Return the [X, Y] coordinate for the center point of the cell that contains the specified text.  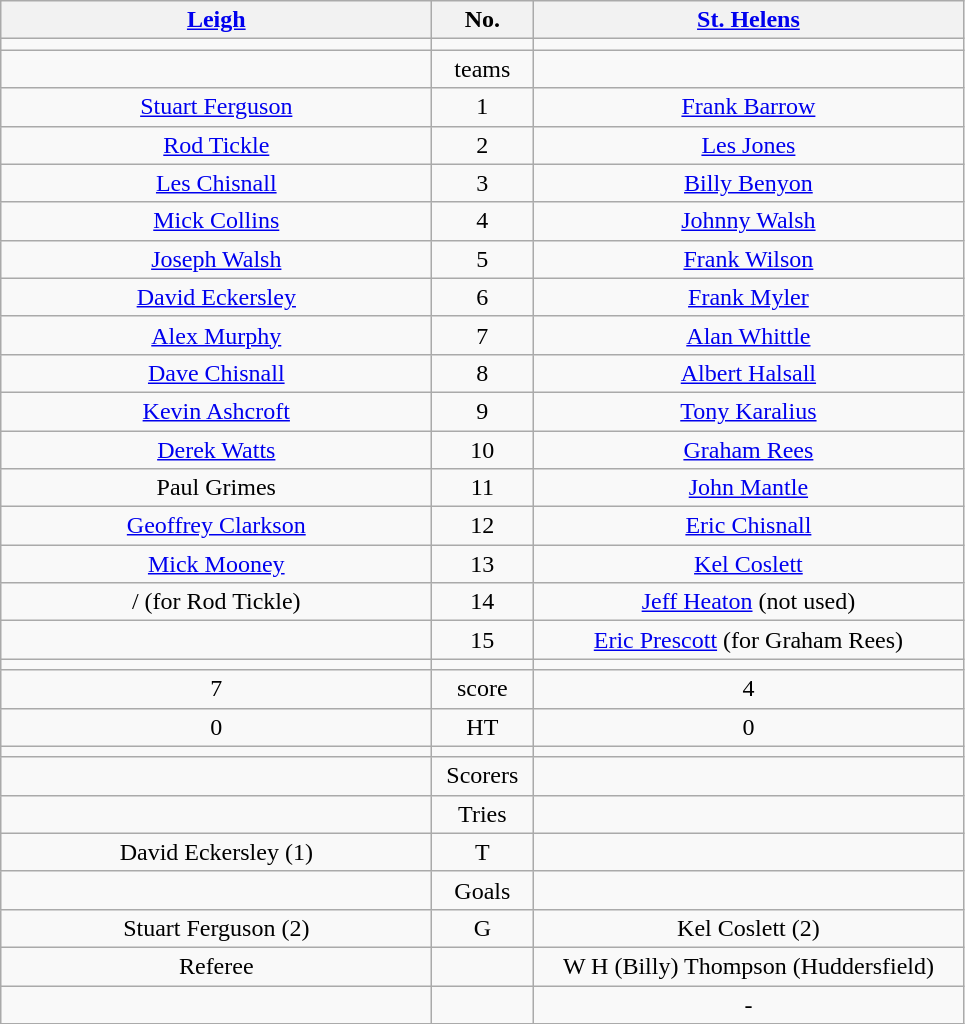
Leigh [216, 20]
John Mantle [748, 488]
2 [482, 145]
Stuart Ferguson [216, 107]
Billy Benyon [748, 183]
Stuart Ferguson (2) [216, 928]
score [482, 689]
Johnny Walsh [748, 221]
Tries [482, 814]
David Eckersley [216, 297]
Alex Murphy [216, 335]
Frank Wilson [748, 259]
Tony Karalius [748, 411]
Frank Myler [748, 297]
15 [482, 640]
Eric Prescott (for Graham Rees) [748, 640]
T [482, 852]
Kel Coslett [748, 564]
Jeff Heaton (not used) [748, 602]
G [482, 928]
Referee [216, 966]
Eric Chisnall [748, 526]
1 [482, 107]
Geoffrey Clarkson [216, 526]
Alan Whittle [748, 335]
12 [482, 526]
Les Jones [748, 145]
Albert Halsall [748, 373]
W H (Billy) Thompson (Huddersfield) [748, 966]
/ (for Rod Tickle) [216, 602]
Kel Coslett (2) [748, 928]
Derek Watts [216, 449]
8 [482, 373]
10 [482, 449]
Dave Chisnall [216, 373]
David Eckersley (1) [216, 852]
Scorers [482, 776]
Kevin Ashcroft [216, 411]
Graham Rees [748, 449]
Mick Mooney [216, 564]
14 [482, 602]
teams [482, 69]
Joseph Walsh [216, 259]
Mick Collins [216, 221]
5 [482, 259]
Paul Grimes [216, 488]
Les Chisnall [216, 183]
St. Helens [748, 20]
No. [482, 20]
Rod Tickle [216, 145]
13 [482, 564]
6 [482, 297]
Frank Barrow [748, 107]
3 [482, 183]
Goals [482, 890]
9 [482, 411]
HT [482, 727]
- [748, 1005]
11 [482, 488]
